For the text-containing cell, return its midpoint in (X, Y) coordinate format. 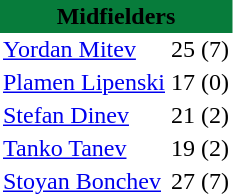
Yordan Mitev (84, 50)
Tanko Tanev (84, 148)
Stefan Dinev (84, 116)
19 (183, 148)
17 (183, 82)
Plamen Lipenski (84, 82)
(7) (215, 50)
Midfielders (116, 16)
21 (183, 116)
25 (183, 50)
(0) (215, 82)
